Provide the [x, y] coordinate of the cell's center where the given text is located.  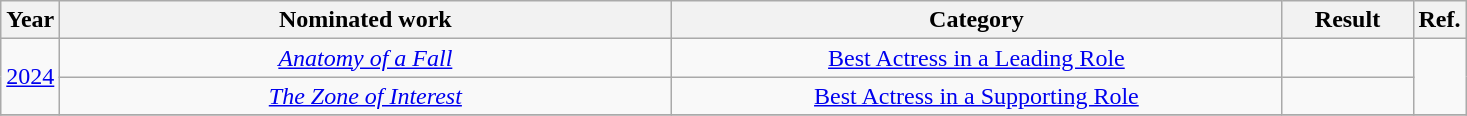
Year [30, 20]
Category [976, 20]
Anatomy of a Fall [366, 58]
2024 [30, 77]
Best Actress in a Supporting Role [976, 96]
The Zone of Interest [366, 96]
Result [1348, 20]
Best Actress in a Leading Role [976, 58]
Nominated work [366, 20]
Ref. [1440, 20]
